Search for the cell housing the specified text and yield its (X, Y) center coordinate. 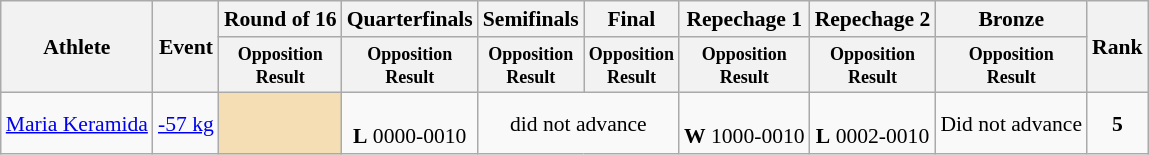
Athlete (77, 47)
Rank (1118, 47)
Final (632, 19)
did not advance (578, 124)
Maria Keramida (77, 124)
L 0002-0010 (873, 124)
5 (1118, 124)
Event (186, 47)
Semifinals (531, 19)
Did not advance (1011, 124)
-57 kg (186, 124)
Round of 16 (280, 19)
Bronze (1011, 19)
L 0000-0010 (410, 124)
Quarterfinals (410, 19)
W 1000-0010 (744, 124)
Repechage 2 (873, 19)
Repechage 1 (744, 19)
